For the text-containing cell, return its midpoint in (X, Y) coordinate format. 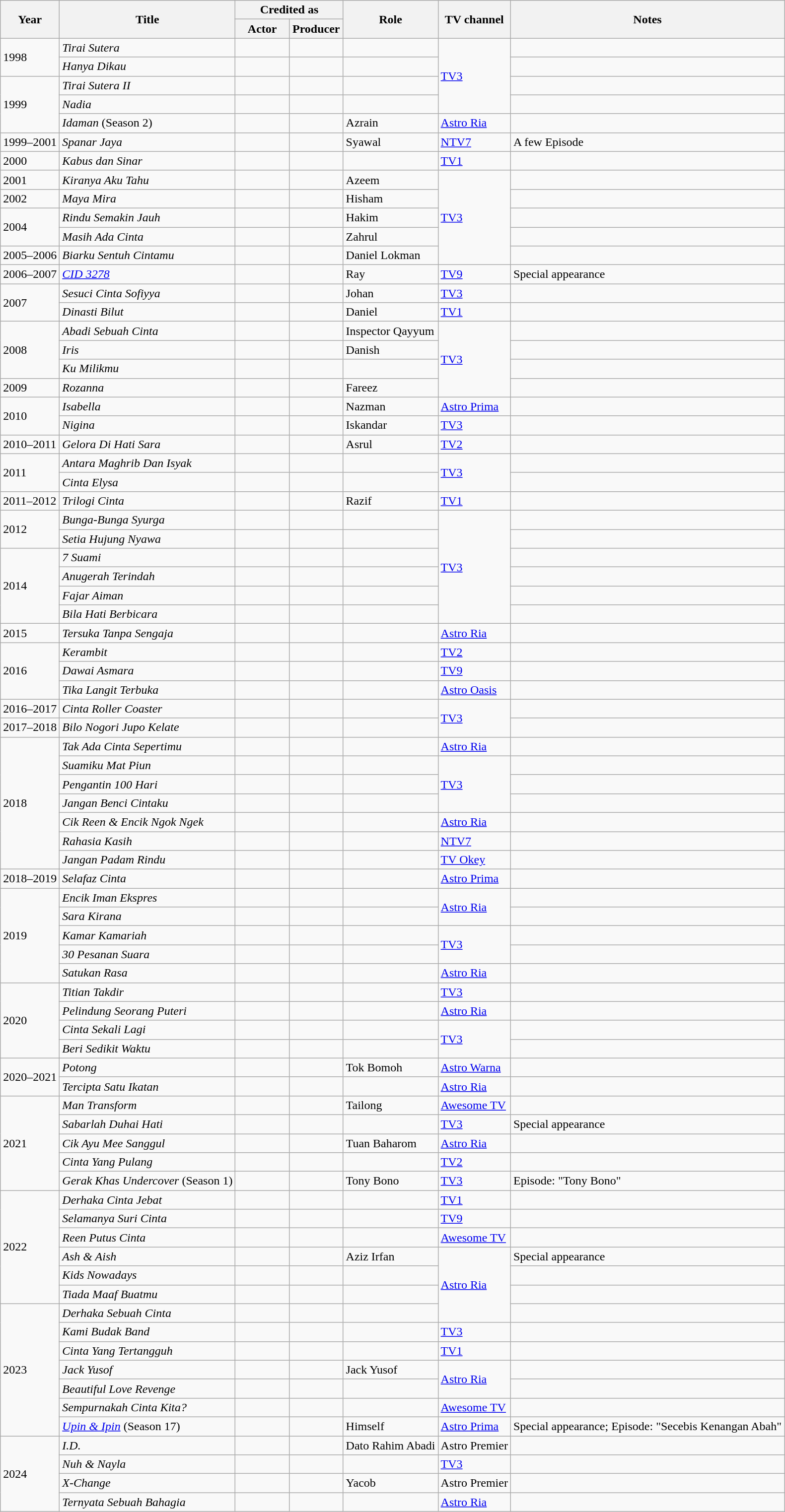
Tersuka Tanpa Sengaja (147, 633)
Sabarlah Duhai Hati (147, 1124)
Nadia (147, 104)
X-Change (147, 1483)
Selafaz Cinta (147, 879)
Notes (647, 19)
2014 (30, 586)
2016–2017 (30, 709)
Tailong (390, 1105)
Pengantin 100 Hari (147, 784)
TV Okey (474, 860)
Idaman (Season 2) (147, 123)
Tiada Maaf Buatmu (147, 1294)
Daniel (390, 312)
2018 (30, 803)
Kids Nowadays (147, 1275)
Jangan Benci Cintaku (147, 803)
Cinta Elysa (147, 482)
Johan (390, 293)
1999–2001 (30, 142)
Cinta Sekali Lagi (147, 1030)
Bila Hati Berbicara (147, 614)
Tak Ada Cinta Sepertimu (147, 746)
Gelora Di Hati Sara (147, 444)
Azrain (390, 123)
2010 (30, 416)
Bunga-Bunga Syurga (147, 520)
Kiranya Aku Tahu (147, 180)
Sempurnakah Cinta Kita? (147, 1407)
Credited as (289, 10)
Spanar Jaya (147, 142)
I.D. (147, 1446)
Year (30, 19)
Reen Putus Cinta (147, 1238)
Maya Mira (147, 198)
Zahrul (390, 237)
Ku Milikmu (147, 369)
Iskandar (390, 425)
2021 (30, 1143)
2019 (30, 935)
2024 (30, 1474)
Aziz Irfan (390, 1256)
2002 (30, 198)
Dinasti Bilut (147, 312)
Rindu Semakin Jauh (147, 217)
2020 (30, 1020)
Anugerah Terindah (147, 577)
2008 (30, 350)
Astro Warna (474, 1067)
Masih Ada Cinta (147, 237)
Satukan Rasa (147, 973)
Rozanna (147, 388)
Nigina (147, 425)
Setia Hujung Nyawa (147, 538)
Jangan Padam Rindu (147, 860)
2000 (30, 161)
TV channel (474, 19)
Tirai Sutera II (147, 85)
2005–2006 (30, 256)
2020–2021 (30, 1077)
Yacob (390, 1483)
Bilo Nogori Jupo Kelate (147, 727)
2011 (30, 472)
Inspector Qayyum (390, 331)
Azeem (390, 180)
2023 (30, 1370)
Nuh & Nayla (147, 1464)
Tirai Sutera (147, 48)
Iris (147, 350)
Gerak Khas Undercover (Season 1) (147, 1181)
Role (390, 19)
Beautiful Love Revenge (147, 1388)
Syawal (390, 142)
Cinta Roller Coaster (147, 709)
Producer (316, 29)
Special appearance; Episode: "Secebis Kenangan Abah" (647, 1426)
2006–2007 (30, 274)
Dato Rahim Abadi (390, 1446)
Sesuci Cinta Sofiyya (147, 293)
Daniel Lokman (390, 256)
Cinta Yang Pulang (147, 1162)
Potong (147, 1067)
2010–2011 (30, 444)
Kerambit (147, 652)
Ash & Aish (147, 1256)
Dawai Asmara (147, 671)
Ray (390, 274)
Tony Bono (390, 1181)
Nazman (390, 406)
Tercipta Satu Ikatan (147, 1086)
Danish (390, 350)
Tok Bomoh (390, 1067)
7 Suami (147, 558)
Episode: "Tony Bono" (647, 1181)
30 Pesanan Suara (147, 954)
Trilogi Cinta (147, 501)
Cik Ayu Mee Sanggul (147, 1143)
2012 (30, 529)
Derhaka Sebuah Cinta (147, 1313)
2001 (30, 180)
2011–2012 (30, 501)
Hakim (390, 217)
Kami Budak Band (147, 1332)
2018–2019 (30, 879)
1998 (30, 57)
Actor (262, 29)
2016 (30, 671)
Sara Kirana (147, 917)
2004 (30, 227)
2009 (30, 388)
Derhaka Cinta Jebat (147, 1200)
Suamiku Mat Piun (147, 765)
Cik Reen & Encik Ngok Ngek (147, 822)
Tika Langit Terbuka (147, 690)
Himself (390, 1426)
Rahasia Kasih (147, 841)
Tuan Baharom (390, 1143)
1999 (30, 104)
Abadi Sebuah Cinta (147, 331)
Hanya Dikau (147, 66)
A few Episode (647, 142)
Selamanya Suri Cinta (147, 1219)
Pelindung Seorang Puteri (147, 1011)
Man Transform (147, 1105)
Cinta Yang Tertangguh (147, 1351)
Hisham (390, 198)
Razif (390, 501)
Kamar Kamariah (147, 935)
Upin & Ipin (Season 17) (147, 1426)
Astro Oasis (474, 690)
2022 (30, 1247)
Fajar Aiman (147, 595)
Isabella (147, 406)
Fareez (390, 388)
Asrul (390, 444)
Biarku Sentuh Cintamu (147, 256)
Antara Maghrib Dan Isyak (147, 463)
Title (147, 19)
2015 (30, 633)
CID 3278 (147, 274)
Titian Takdir (147, 992)
2007 (30, 303)
Beri Sedikit Waktu (147, 1049)
Encik Iman Ekspres (147, 898)
Kabus dan Sinar (147, 161)
Ternyata Sebuah Bahagia (147, 1502)
2017–2018 (30, 727)
